Return the (X, Y) coordinate for the center point of the cell that contains the specified text.  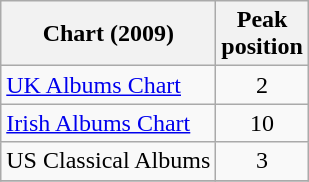
10 (262, 123)
Irish Albums Chart (108, 123)
Chart (2009) (108, 34)
2 (262, 85)
UK Albums Chart (108, 85)
US Classical Albums (108, 161)
3 (262, 161)
Peakposition (262, 34)
